Search for the cell housing the specified text and yield its [x, y] center coordinate. 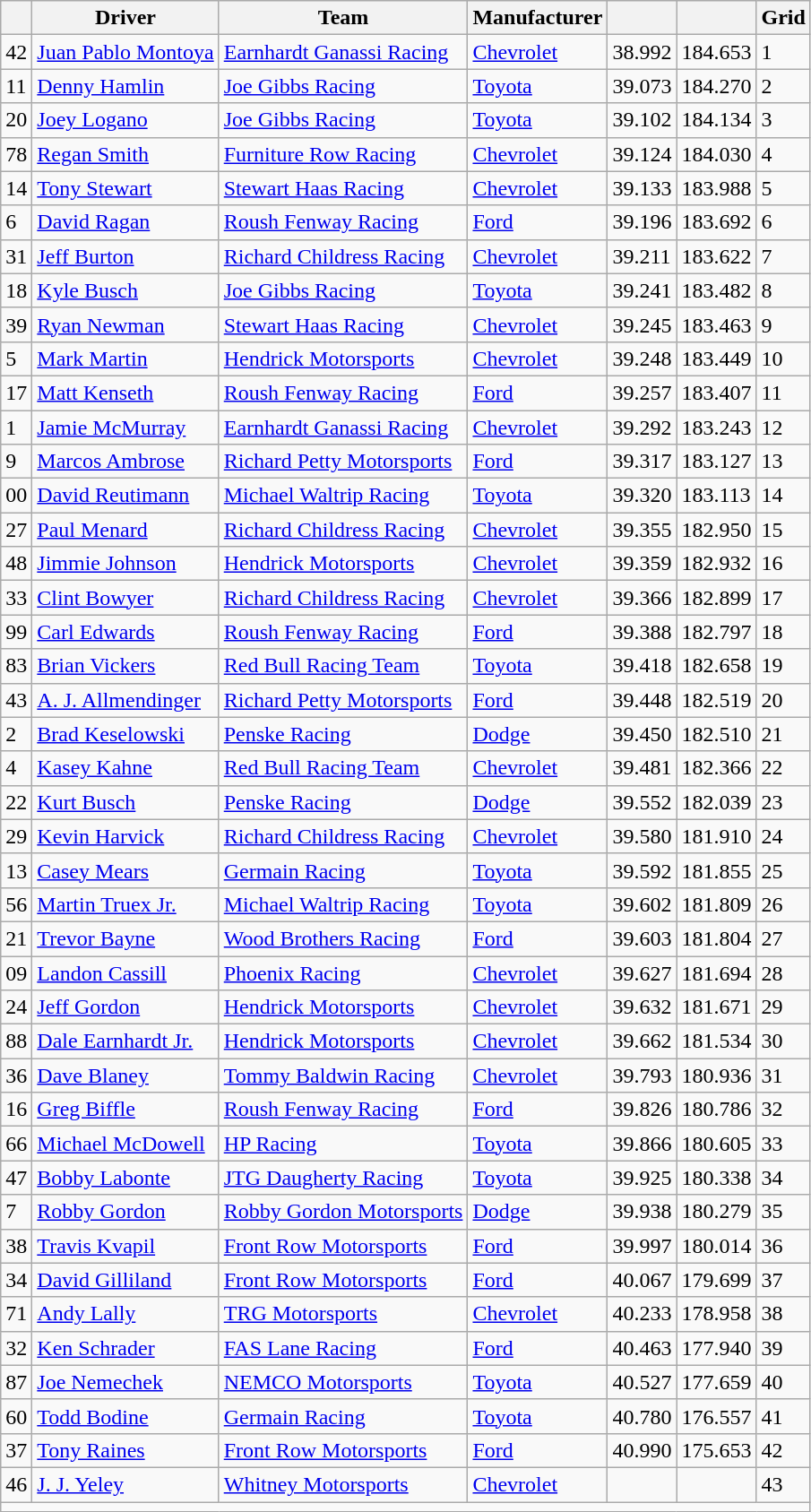
39.257 [642, 393]
39.320 [642, 496]
46 [16, 1484]
177.940 [717, 1348]
180.786 [717, 1110]
182.519 [717, 700]
39.793 [642, 1076]
60 [16, 1416]
Clint Bowyer [125, 598]
48 [16, 564]
180.605 [717, 1144]
23 [783, 802]
Whitney Motorsports [343, 1484]
HP Racing [343, 1144]
181.671 [717, 1007]
Joe Nemechek [125, 1382]
182.658 [717, 666]
Regan Smith [125, 154]
Manufacturer [538, 18]
183.449 [717, 359]
Landon Cassill [125, 972]
182.797 [717, 632]
183.988 [717, 188]
Ken Schrader [125, 1348]
David Ragan [125, 222]
184.270 [717, 86]
Michael McDowell [125, 1144]
Tommy Baldwin Racing [343, 1076]
39.450 [642, 734]
19 [783, 666]
39.603 [642, 938]
Kyle Busch [125, 290]
180.338 [717, 1178]
25 [783, 870]
56 [16, 904]
Marcos Ambrose [125, 462]
26 [783, 904]
39.241 [642, 290]
182.932 [717, 564]
39.662 [642, 1041]
Travis Kvapil [125, 1246]
Brian Vickers [125, 666]
83 [16, 666]
180.936 [717, 1076]
183.463 [717, 324]
39.211 [642, 256]
182.366 [717, 768]
39.448 [642, 700]
Trevor Bayne [125, 938]
Kevin Harvick [125, 836]
175.653 [717, 1450]
39.355 [642, 530]
179.699 [717, 1280]
183.127 [717, 462]
182.950 [717, 530]
39.552 [642, 802]
Andy Lally [125, 1314]
Casey Mears [125, 870]
J. J. Yeley [125, 1484]
Jeff Gordon [125, 1007]
39.366 [642, 598]
Driver [125, 18]
184.030 [717, 154]
78 [16, 154]
39.073 [642, 86]
40.527 [642, 1382]
Juan Pablo Montoya [125, 52]
39.481 [642, 768]
39.292 [642, 428]
Todd Bodine [125, 1416]
Dave Blaney [125, 1076]
Furniture Row Racing [343, 154]
71 [16, 1314]
181.694 [717, 972]
182.039 [717, 802]
39.196 [642, 222]
Denny Hamlin [125, 86]
12 [783, 428]
Greg Biffle [125, 1110]
39.102 [642, 120]
38.992 [642, 52]
Mark Martin [125, 359]
176.557 [717, 1416]
39.359 [642, 564]
87 [16, 1382]
39.580 [642, 836]
39.632 [642, 1007]
183.407 [717, 393]
JTG Daugherty Racing [343, 1178]
09 [16, 972]
Kasey Kahne [125, 768]
181.855 [717, 870]
39.245 [642, 324]
183.622 [717, 256]
Jamie McMurray [125, 428]
8 [783, 290]
40.990 [642, 1450]
40 [783, 1382]
40.233 [642, 1314]
Ryan Newman [125, 324]
35 [783, 1212]
00 [16, 496]
182.899 [717, 598]
30 [783, 1041]
178.958 [717, 1314]
40.463 [642, 1348]
Paul Menard [125, 530]
David Gilliland [125, 1280]
177.659 [717, 1382]
Carl Edwards [125, 632]
39.602 [642, 904]
Robby Gordon Motorsports [343, 1212]
181.804 [717, 938]
180.014 [717, 1246]
Jimmie Johnson [125, 564]
39.925 [642, 1178]
39.133 [642, 188]
Tony Raines [125, 1450]
Martin Truex Jr. [125, 904]
39.938 [642, 1212]
Kurt Busch [125, 802]
Grid [783, 18]
39.388 [642, 632]
Bobby Labonte [125, 1178]
184.653 [717, 52]
TRG Motorsports [343, 1314]
FAS Lane Racing [343, 1348]
A. J. Allmendinger [125, 700]
Jeff Burton [125, 256]
39.627 [642, 972]
183.243 [717, 428]
66 [16, 1144]
182.510 [717, 734]
39.317 [642, 462]
Wood Brothers Racing [343, 938]
Team [343, 18]
181.910 [717, 836]
Dale Earnhardt Jr. [125, 1041]
39.248 [642, 359]
183.692 [717, 222]
10 [783, 359]
28 [783, 972]
39.866 [642, 1144]
40.780 [642, 1416]
39.418 [642, 666]
181.809 [717, 904]
Robby Gordon [125, 1212]
184.134 [717, 120]
183.482 [717, 290]
183.113 [717, 496]
39.592 [642, 870]
41 [783, 1416]
39.997 [642, 1246]
NEMCO Motorsports [343, 1382]
99 [16, 632]
47 [16, 1178]
39.124 [642, 154]
39.826 [642, 1110]
40.067 [642, 1280]
180.279 [717, 1212]
88 [16, 1041]
Tony Stewart [125, 188]
Joey Logano [125, 120]
Brad Keselowski [125, 734]
15 [783, 530]
3 [783, 120]
181.534 [717, 1041]
Matt Kenseth [125, 393]
Phoenix Racing [343, 972]
David Reutimann [125, 496]
